Find where the given text appears and provide that cell's center as [x, y] coordinate. 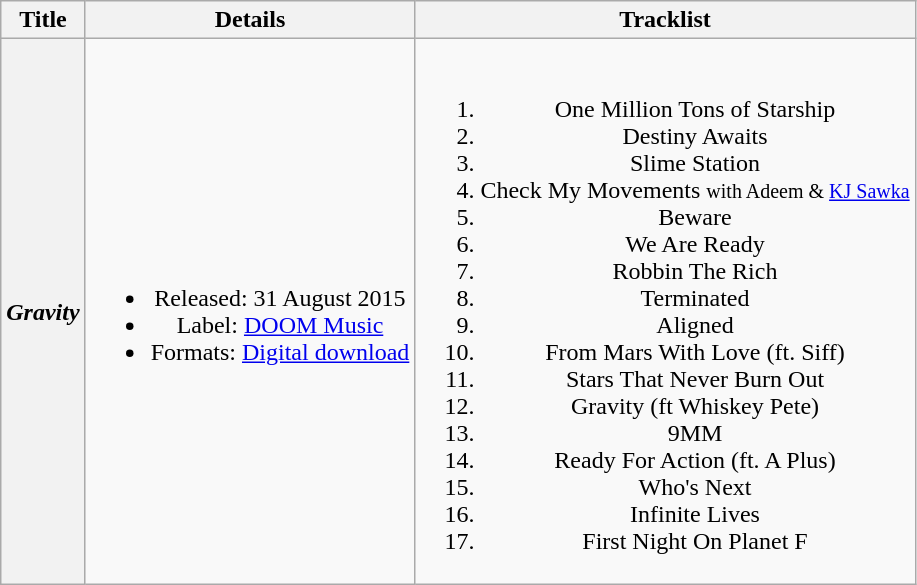
Gravity [43, 312]
Title [43, 20]
Tracklist [665, 20]
Released: 31 August 2015Label: DOOM MusicFormats: Digital download [250, 312]
Details [250, 20]
